Identify which cell holds the provided text, then report its [x, y] central coordinate. 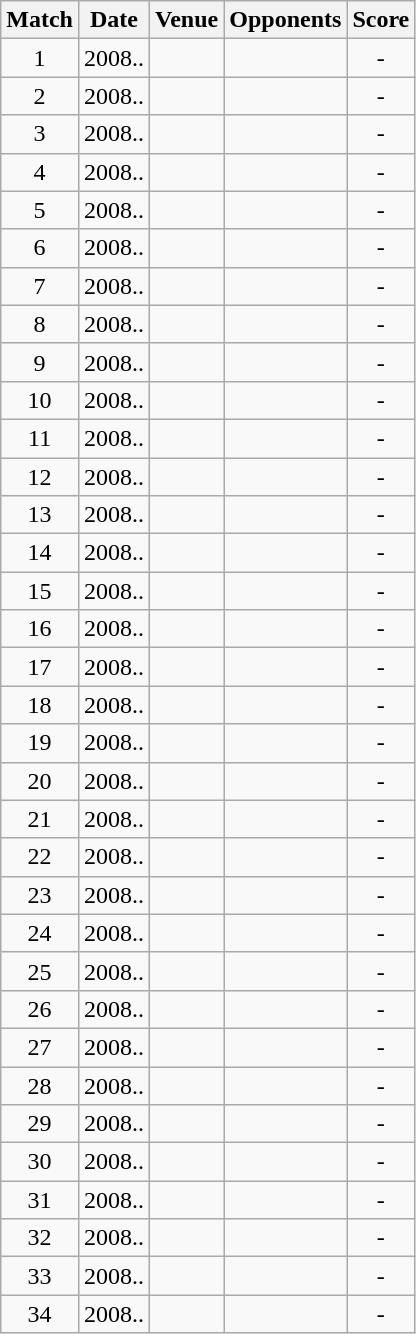
2 [40, 96]
25 [40, 971]
19 [40, 743]
6 [40, 248]
Score [381, 20]
8 [40, 324]
20 [40, 781]
13 [40, 515]
3 [40, 134]
Venue [187, 20]
Date [114, 20]
16 [40, 629]
34 [40, 1314]
31 [40, 1200]
32 [40, 1238]
1 [40, 58]
33 [40, 1276]
7 [40, 286]
30 [40, 1162]
24 [40, 933]
23 [40, 895]
11 [40, 438]
Match [40, 20]
15 [40, 591]
18 [40, 705]
26 [40, 1009]
21 [40, 819]
22 [40, 857]
28 [40, 1085]
17 [40, 667]
Opponents [286, 20]
4 [40, 172]
14 [40, 553]
29 [40, 1124]
5 [40, 210]
10 [40, 400]
12 [40, 477]
9 [40, 362]
27 [40, 1047]
